Search for the cell housing the specified text and yield its [X, Y] center coordinate. 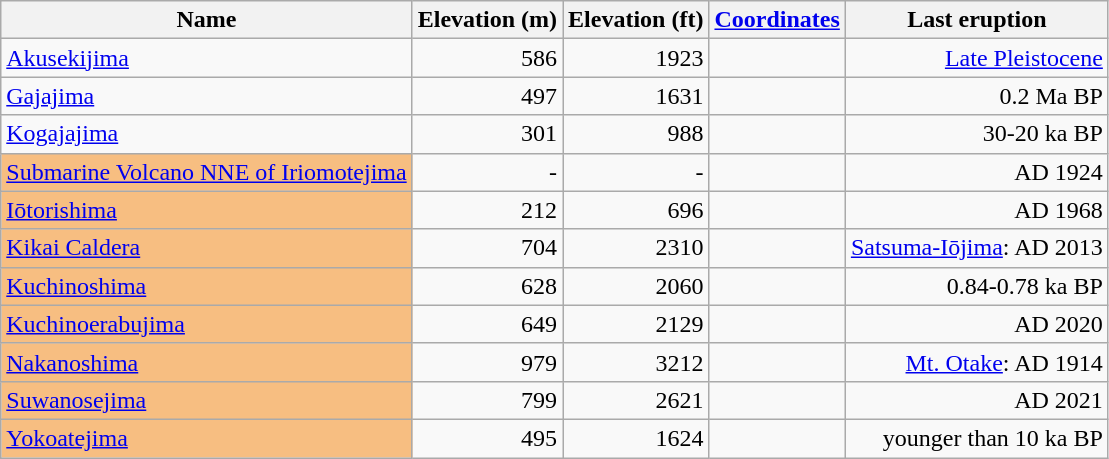
2621 [636, 400]
AD 1968 [976, 210]
Suwanosejima [206, 400]
2129 [636, 324]
497 [487, 96]
1631 [636, 96]
1923 [636, 58]
212 [487, 210]
2310 [636, 248]
Iōtorishima [206, 210]
0.2 Ma BP [976, 96]
Yokoatejima [206, 438]
30-20 ka BP [976, 134]
AD 1924 [976, 172]
Gajajima [206, 96]
586 [487, 58]
495 [487, 438]
3212 [636, 362]
Submarine Volcano NNE of Iriomotejima [206, 172]
Elevation (m) [487, 20]
Elevation (ft) [636, 20]
Mt. Otake: AD 1914 [976, 362]
628 [487, 286]
Satsuma-Iōjima: AD 2013 [976, 248]
0.84-0.78 ka BP [976, 286]
Kuchinoshima [206, 286]
Kikai Caldera [206, 248]
Kogajajima [206, 134]
AD 2021 [976, 400]
Late Pleistocene [976, 58]
Name [206, 20]
Last eruption [976, 20]
704 [487, 248]
301 [487, 134]
AD 2020 [976, 324]
696 [636, 210]
Coordinates [777, 20]
979 [487, 362]
2060 [636, 286]
Kuchinoerabujima [206, 324]
1624 [636, 438]
younger than 10 ka BP [976, 438]
988 [636, 134]
Nakanoshima [206, 362]
799 [487, 400]
649 [487, 324]
Akusekijima [206, 58]
